Return (X, Y) of the center of cell containing provided text 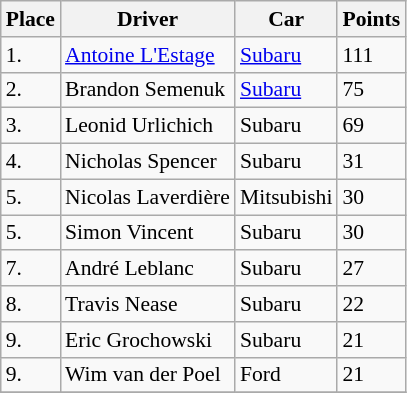
Points (371, 19)
Place (30, 19)
69 (371, 126)
Brandon Semenuk (148, 90)
4. (30, 162)
7. (30, 269)
1. (30, 55)
3. (30, 126)
Simon Vincent (148, 233)
8. (30, 304)
75 (371, 90)
Mitsubishi (286, 197)
Wim van der Poel (148, 375)
Eric Grochowski (148, 340)
Antoine L'Estage (148, 55)
Travis Nease (148, 304)
Ford (286, 375)
Nicolas Laverdière (148, 197)
Driver (148, 19)
André Leblanc (148, 269)
Nicholas Spencer (148, 162)
111 (371, 55)
Leonid Urlichich (148, 126)
31 (371, 162)
Car (286, 19)
2. (30, 90)
27 (371, 269)
22 (371, 304)
